Scan for the cell matching the given text and deliver its [X, Y] coordinate at center. 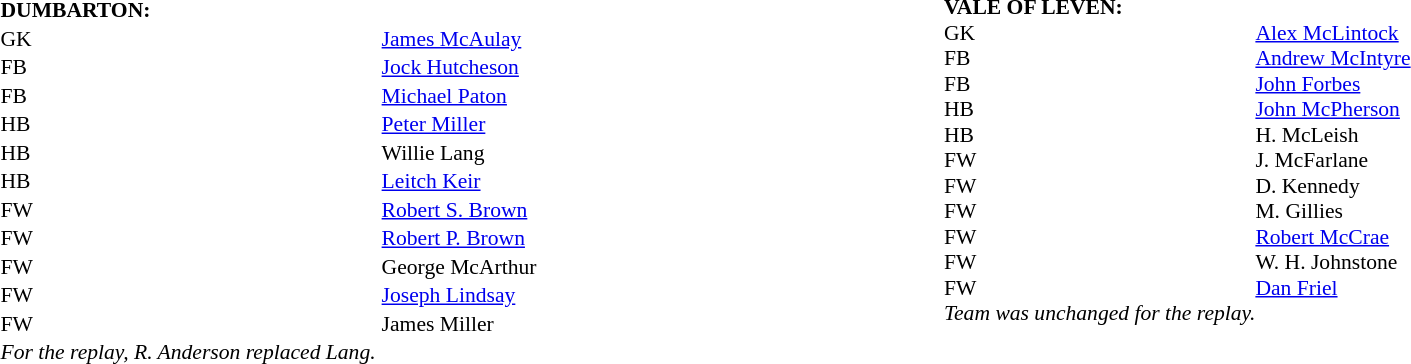
Willie Lang [460, 153]
George McArthur [460, 267]
Robert McCrae [1332, 237]
Andrew McIntyre [1332, 59]
Peter Miller [460, 125]
H. McLeish [1332, 135]
M. Gillies [1332, 211]
John McPherson [1332, 109]
James Miller [460, 324]
James McAulay [460, 39]
Team was unchanged for the replay. [1100, 313]
John Forbes [1332, 84]
Joseph Lindsay [460, 295]
W. H. Johnstone [1332, 263]
D. Kennedy [1332, 186]
Jock Hutcheson [460, 67]
Leitch Keir [460, 181]
Michael Paton [460, 96]
Robert P. Brown [460, 239]
Alex McLintock [1332, 33]
J. McFarlane [1332, 161]
Dan Friel [1332, 288]
Robert S. Brown [460, 210]
